Identify which cell holds the provided text, then report its [X, Y] central coordinate. 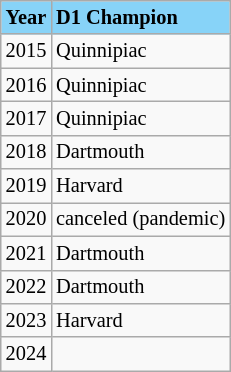
2017 [26, 118]
2018 [26, 152]
2019 [26, 186]
D1 Champion [140, 17]
2024 [26, 354]
2022 [26, 287]
2015 [26, 51]
Year [26, 17]
2020 [26, 219]
2016 [26, 85]
2021 [26, 253]
canceled (pandemic) [140, 219]
2023 [26, 320]
